Detect which cell encompasses the target text, then output its [x, y] center coordinate. 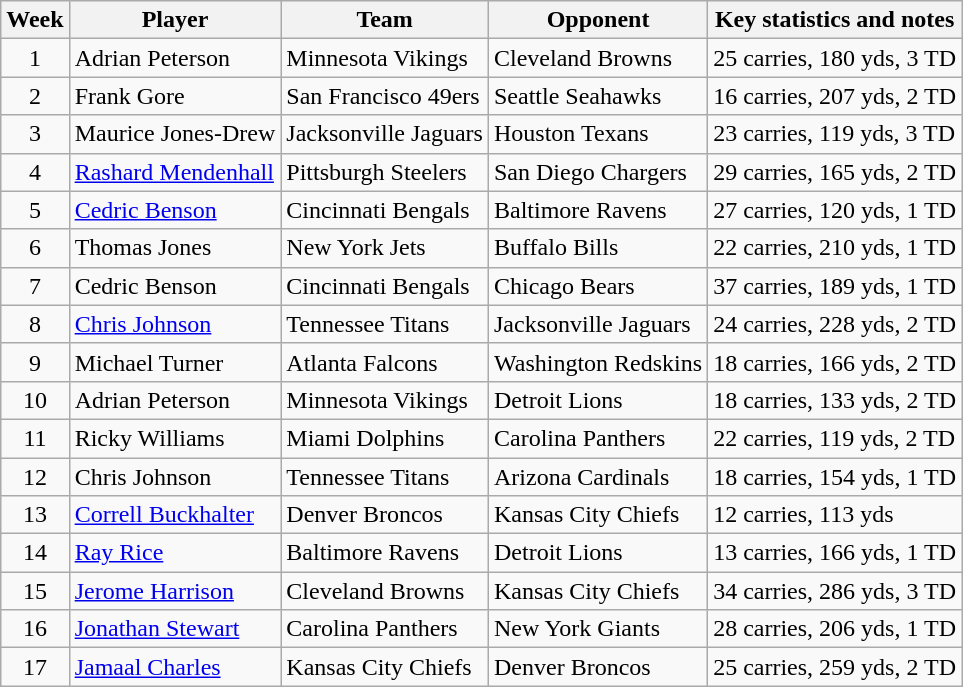
Washington Redskins [598, 362]
3 [35, 134]
Thomas Jones [175, 248]
7 [35, 286]
Buffalo Bills [598, 248]
Opponent [598, 20]
Rashard Mendenhall [175, 172]
Jamaal Charles [175, 667]
San Diego Chargers [598, 172]
Pittsburgh Steelers [385, 172]
18 carries, 133 yds, 2 TD [835, 400]
25 carries, 180 yds, 3 TD [835, 58]
1 [35, 58]
13 [35, 515]
8 [35, 324]
16 [35, 629]
Key statistics and notes [835, 20]
Maurice Jones-Drew [175, 134]
Chicago Bears [598, 286]
Frank Gore [175, 96]
9 [35, 362]
22 carries, 119 yds, 2 TD [835, 438]
Ricky Williams [175, 438]
Team [385, 20]
San Francisco 49ers [385, 96]
13 carries, 166 yds, 1 TD [835, 553]
12 carries, 113 yds [835, 515]
Ray Rice [175, 553]
Seattle Seahawks [598, 96]
15 [35, 591]
Miami Dolphins [385, 438]
Jonathan Stewart [175, 629]
27 carries, 120 yds, 1 TD [835, 210]
29 carries, 165 yds, 2 TD [835, 172]
11 [35, 438]
16 carries, 207 yds, 2 TD [835, 96]
28 carries, 206 yds, 1 TD [835, 629]
Atlanta Falcons [385, 362]
37 carries, 189 yds, 1 TD [835, 286]
12 [35, 477]
6 [35, 248]
18 carries, 154 yds, 1 TD [835, 477]
Arizona Cardinals [598, 477]
Player [175, 20]
22 carries, 210 yds, 1 TD [835, 248]
34 carries, 286 yds, 3 TD [835, 591]
2 [35, 96]
Week [35, 20]
Michael Turner [175, 362]
24 carries, 228 yds, 2 TD [835, 324]
23 carries, 119 yds, 3 TD [835, 134]
10 [35, 400]
17 [35, 667]
14 [35, 553]
Correll Buckhalter [175, 515]
25 carries, 259 yds, 2 TD [835, 667]
4 [35, 172]
New York Jets [385, 248]
New York Giants [598, 629]
18 carries, 166 yds, 2 TD [835, 362]
Jerome Harrison [175, 591]
5 [35, 210]
Houston Texans [598, 134]
